Pinpoint the cell where the given text exists, returning its (X, Y) midpoint coordinate. 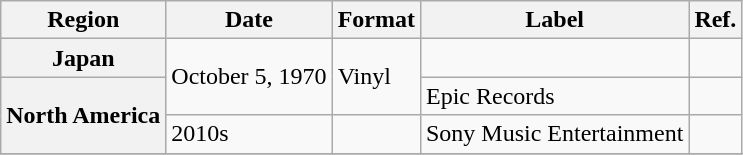
Ref. (716, 20)
North America (84, 115)
Japan (84, 58)
Label (554, 20)
Date (249, 20)
Vinyl (376, 77)
2010s (249, 134)
Epic Records (554, 96)
Sony Music Entertainment (554, 134)
Format (376, 20)
October 5, 1970 (249, 77)
Region (84, 20)
